Output the [x, y] coordinate of the center of the cell containing the given text.  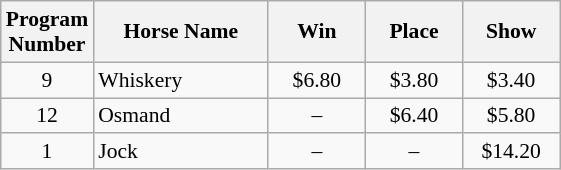
Whiskery [180, 80]
$5.80 [512, 116]
Osmand [180, 116]
12 [47, 116]
$3.40 [512, 80]
Win [316, 32]
$6.80 [316, 80]
ProgramNumber [47, 32]
9 [47, 80]
1 [47, 152]
$14.20 [512, 152]
Place [414, 32]
$3.80 [414, 80]
Horse Name [180, 32]
Show [512, 32]
$6.40 [414, 116]
Jock [180, 152]
